Search for the cell housing the specified text and yield its [x, y] center coordinate. 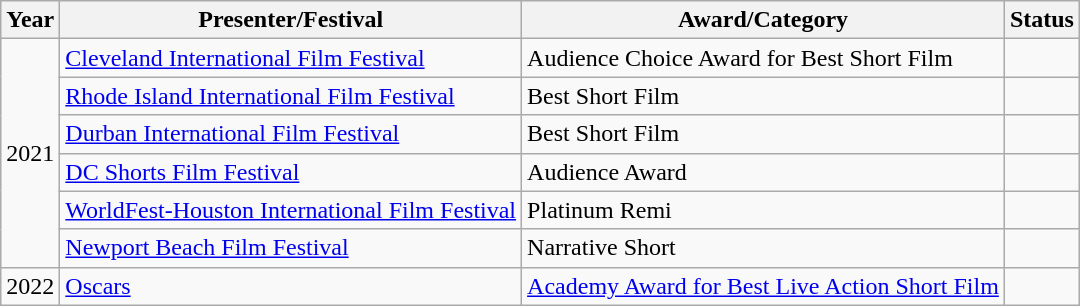
Oscars [291, 286]
Academy Award for Best Live Action Short Film [764, 286]
DC Shorts Film Festival [291, 172]
WorldFest-Houston International Film Festival [291, 210]
Status [1042, 20]
Durban International Film Festival [291, 134]
Platinum Remi [764, 210]
Cleveland International Film Festival [291, 58]
Presenter/Festival [291, 20]
Newport Beach Film Festival [291, 248]
Year [30, 20]
2021 [30, 153]
Audience Award [764, 172]
Rhode Island International Film Festival [291, 96]
Narrative Short [764, 248]
2022 [30, 286]
Award/Category [764, 20]
Audience Choice Award for Best Short Film [764, 58]
